Find where the given text appears and provide that cell's center as [X, Y] coordinate. 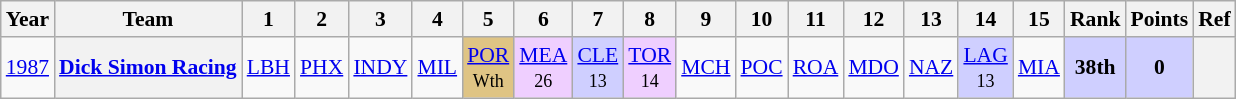
POC [762, 68]
Points [1159, 19]
2 [322, 19]
Team [148, 19]
3 [380, 19]
1 [268, 19]
10 [762, 19]
Year [28, 19]
7 [598, 19]
CLE13 [598, 68]
11 [816, 19]
MCH [706, 68]
38th [1096, 68]
12 [874, 19]
6 [543, 19]
NAZ [931, 68]
5 [488, 19]
Ref [1214, 19]
MEA26 [543, 68]
4 [437, 19]
0 [1159, 68]
MIL [437, 68]
8 [650, 19]
13 [931, 19]
INDY [380, 68]
Rank [1096, 19]
9 [706, 19]
Dick Simon Racing [148, 68]
PHX [322, 68]
MIA [1039, 68]
TOR14 [650, 68]
LAG13 [985, 68]
15 [1039, 19]
LBH [268, 68]
PORWth [488, 68]
1987 [28, 68]
MDO [874, 68]
14 [985, 19]
ROA [816, 68]
